Identify which cell holds the provided text, then report its (X, Y) central coordinate. 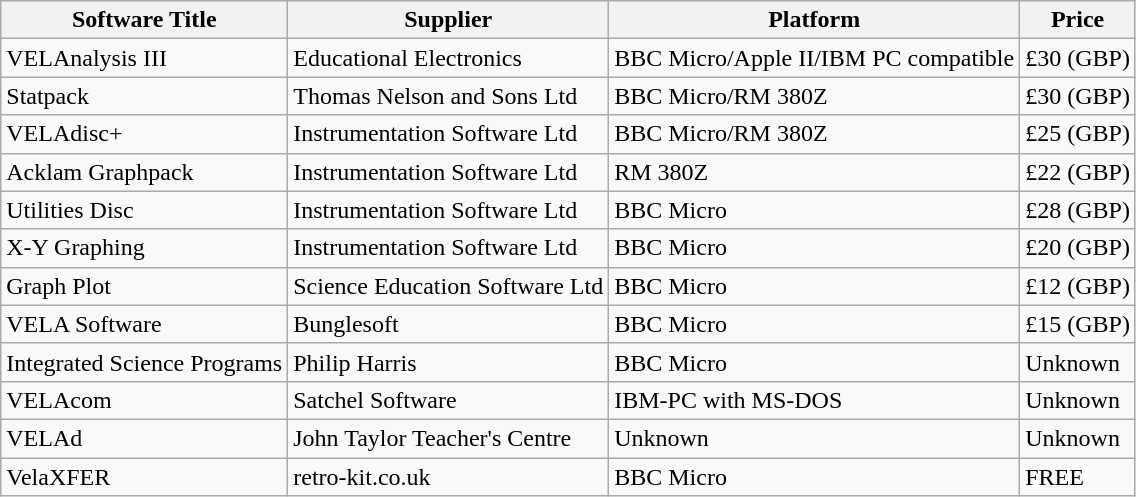
Bunglesoft (448, 324)
X-Y Graphing (144, 248)
£15 (GBP) (1078, 324)
Acklam Graphpack (144, 172)
Statpack (144, 96)
VelaXFER (144, 477)
Thomas Nelson and Sons Ltd (448, 96)
VELAnalysis III (144, 58)
BBC Micro/Apple II/IBM PC compatible (814, 58)
Integrated Science Programs (144, 362)
£28 (GBP) (1078, 210)
£22 (GBP) (1078, 172)
RM 380Z (814, 172)
Satchel Software (448, 400)
Price (1078, 20)
Philip Harris (448, 362)
£20 (GBP) (1078, 248)
Utilities Disc (144, 210)
VELAcom (144, 400)
VELAdisc+ (144, 134)
IBM-PC with MS-DOS (814, 400)
Supplier (448, 20)
Science Education Software Ltd (448, 286)
VELAd (144, 438)
£25 (GBP) (1078, 134)
£12 (GBP) (1078, 286)
VELA Software (144, 324)
retro-kit.co.uk (448, 477)
Platform (814, 20)
John Taylor Teacher's Centre (448, 438)
Graph Plot (144, 286)
Software Title (144, 20)
FREE (1078, 477)
Educational Electronics (448, 58)
